Determine the [x, y] coordinate at the center of the cell enclosing the given text.  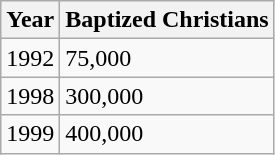
400,000 [167, 134]
1992 [30, 58]
Year [30, 20]
Baptized Christians [167, 20]
75,000 [167, 58]
300,000 [167, 96]
1998 [30, 96]
1999 [30, 134]
